Return the [X, Y] coordinate for the center point of the cell that contains the specified text.  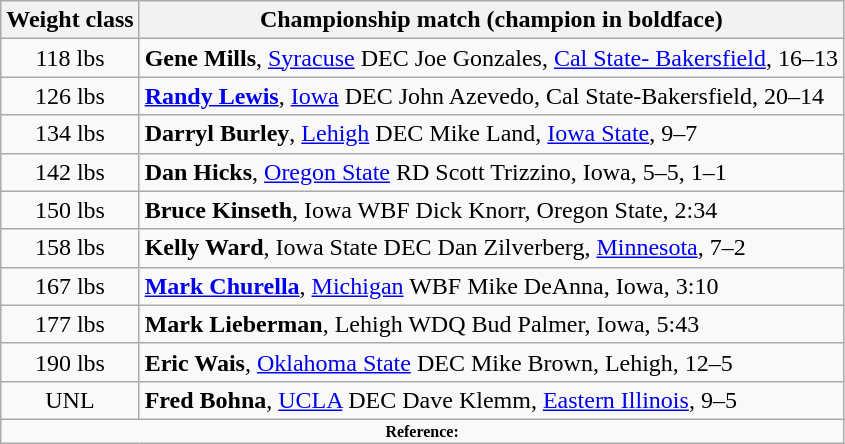
Eric Wais, Oklahoma State DEC Mike Brown, Lehigh, 12–5 [491, 362]
158 lbs [70, 248]
142 lbs [70, 172]
Championship match (champion in boldface) [491, 20]
167 lbs [70, 286]
126 lbs [70, 96]
Kelly Ward, Iowa State DEC Dan Zilverberg, Minnesota, 7–2 [491, 248]
Randy Lewis, Iowa DEC John Azevedo, Cal State-Bakersfield, 20–14 [491, 96]
118 lbs [70, 58]
Mark Lieberman, Lehigh WDQ Bud Palmer, Iowa, 5:43 [491, 324]
177 lbs [70, 324]
190 lbs [70, 362]
Mark Churella, Michigan WBF Mike DeAnna, Iowa, 3:10 [491, 286]
Bruce Kinseth, Iowa WBF Dick Knorr, Oregon State, 2:34 [491, 210]
134 lbs [70, 134]
150 lbs [70, 210]
Darryl Burley, Lehigh DEC Mike Land, Iowa State, 9–7 [491, 134]
UNL [70, 400]
Gene Mills, Syracuse DEC Joe Gonzales, Cal State- Bakersfield, 16–13 [491, 58]
Weight class [70, 20]
Fred Bohna, UCLA DEC Dave Klemm, Eastern Illinois, 9–5 [491, 400]
Reference: [422, 431]
Dan Hicks, Oregon State RD Scott Trizzino, Iowa, 5–5, 1–1 [491, 172]
